Return the [X, Y] coordinate for the center point of the cell that contains the specified text.  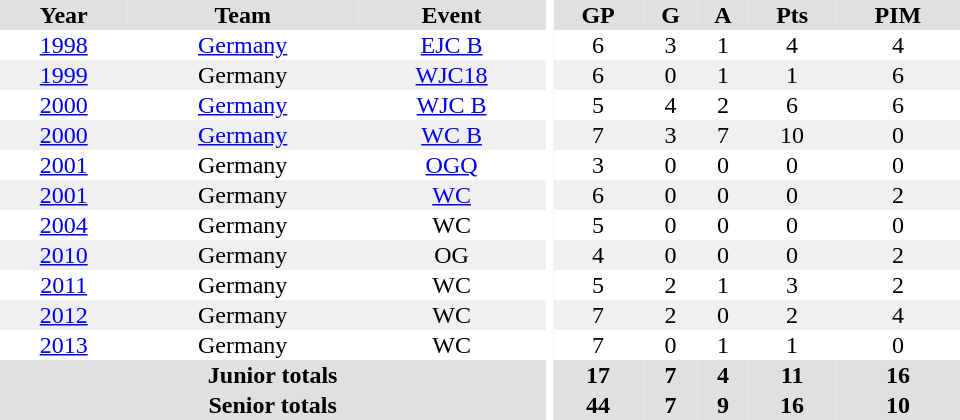
G [670, 15]
WJC18 [452, 75]
WJC B [452, 105]
PIM [898, 15]
1999 [64, 75]
OGQ [452, 165]
Year [64, 15]
Event [452, 15]
A [724, 15]
2010 [64, 255]
Pts [792, 15]
11 [792, 375]
OG [452, 255]
2013 [64, 345]
EJC B [452, 45]
Team [242, 15]
2011 [64, 285]
44 [598, 405]
2004 [64, 225]
GP [598, 15]
1998 [64, 45]
Senior totals [272, 405]
17 [598, 375]
9 [724, 405]
WC B [452, 135]
Junior totals [272, 375]
2012 [64, 315]
